Identify which cell holds the provided text, then report its [x, y] central coordinate. 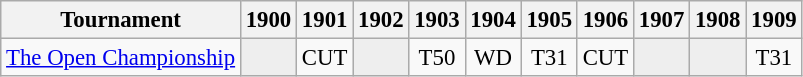
The Open Championship [121, 58]
Tournament [121, 20]
1905 [549, 20]
1907 [661, 20]
1906 [605, 20]
1900 [268, 20]
WD [493, 58]
T50 [437, 58]
1901 [325, 20]
1902 [381, 20]
1908 [718, 20]
1904 [493, 20]
1909 [774, 20]
1903 [437, 20]
